Find where the given text appears and provide that cell's center as [X, Y] coordinate. 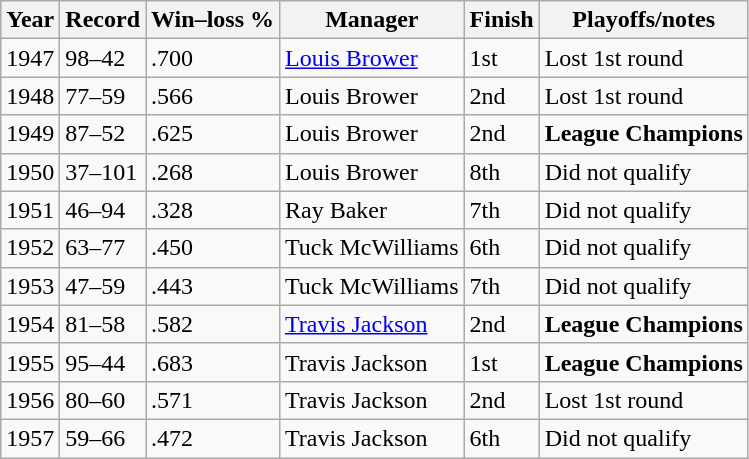
77–59 [103, 96]
1956 [30, 400]
Ray Baker [372, 210]
1955 [30, 362]
.450 [213, 248]
1951 [30, 210]
.571 [213, 400]
Playoffs/notes [644, 20]
Finish [502, 20]
1954 [30, 324]
.625 [213, 134]
80–60 [103, 400]
1949 [30, 134]
.328 [213, 210]
8th [502, 172]
47–59 [103, 286]
Manager [372, 20]
1952 [30, 248]
59–66 [103, 438]
1953 [30, 286]
Record [103, 20]
1948 [30, 96]
37–101 [103, 172]
1947 [30, 58]
.700 [213, 58]
.268 [213, 172]
.582 [213, 324]
1957 [30, 438]
Year [30, 20]
87–52 [103, 134]
46–94 [103, 210]
Win–loss % [213, 20]
81–58 [103, 324]
98–42 [103, 58]
.683 [213, 362]
.443 [213, 286]
63–77 [103, 248]
.566 [213, 96]
.472 [213, 438]
1950 [30, 172]
95–44 [103, 362]
